Search for the cell housing the specified text and yield its [X, Y] center coordinate. 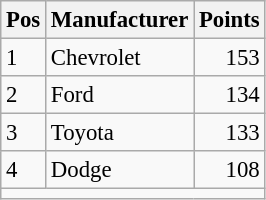
Points [230, 20]
Pos [24, 20]
134 [230, 95]
Manufacturer [120, 20]
Dodge [120, 170]
Chevrolet [120, 58]
2 [24, 95]
133 [230, 133]
Toyota [120, 133]
4 [24, 170]
108 [230, 170]
3 [24, 133]
1 [24, 58]
Ford [120, 95]
153 [230, 58]
